For the text-containing cell, return its midpoint in [x, y] coordinate format. 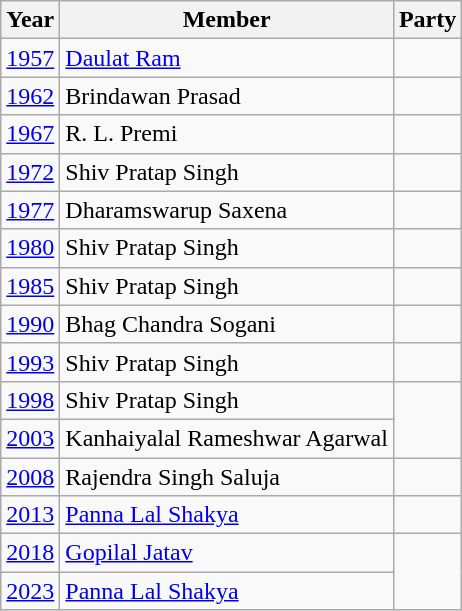
Brindawan Prasad [227, 96]
Member [227, 20]
1957 [30, 58]
2018 [30, 553]
2023 [30, 591]
Kanhaiyalal Rameshwar Agarwal [227, 438]
2013 [30, 515]
1972 [30, 172]
Bhag Chandra Sogani [227, 324]
Year [30, 20]
1962 [30, 96]
Party [427, 20]
1977 [30, 210]
1998 [30, 400]
Gopilal Jatav [227, 553]
1990 [30, 324]
2003 [30, 438]
Daulat Ram [227, 58]
1980 [30, 248]
Dharamswarup Saxena [227, 210]
Rajendra Singh Saluja [227, 477]
1993 [30, 362]
R. L. Premi [227, 134]
2008 [30, 477]
1967 [30, 134]
1985 [30, 286]
